Pinpoint the cell where the given text exists, returning its [X, Y] midpoint coordinate. 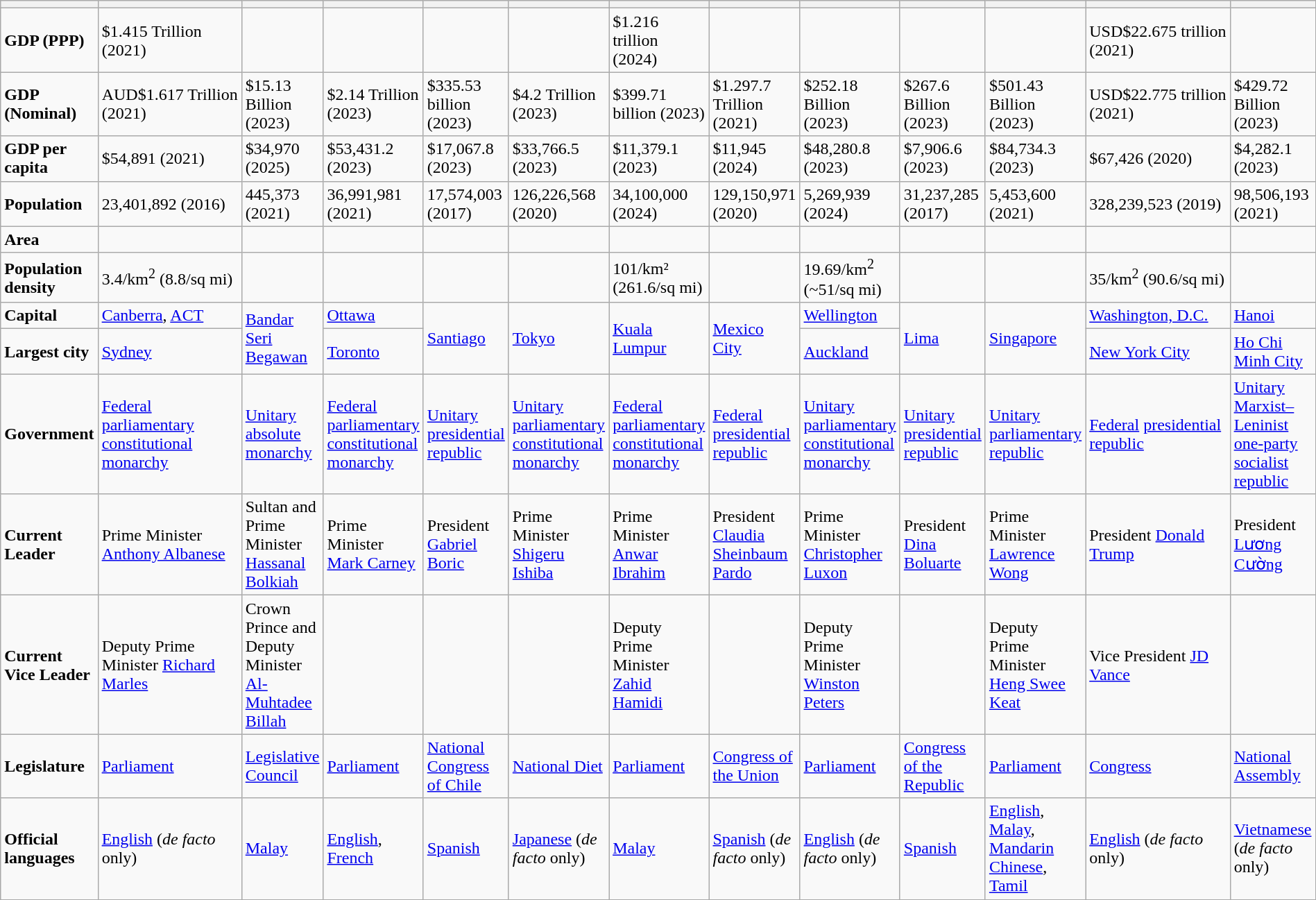
Legislature [49, 766]
Deputy Prime MinisterZahid Hamidi [659, 665]
Lima [942, 339]
Prime Minister Shigeru Ishiba [558, 545]
Largest city [49, 351]
Washington, D.C. [1158, 316]
$11,379.1(2023) [659, 158]
129,150,971 (2020) [755, 204]
National Diet [558, 766]
$4,282.1 (2023) [1272, 158]
$84,734.3 (2023) [1035, 158]
Auckland [850, 351]
5,453,600 (2021) [1035, 204]
President Lương Cường [1272, 545]
New York City [1158, 351]
98,506,193 (2021) [1272, 204]
445,373 (2021) [282, 204]
Crown Prince and Deputy Minister Al-Muhtadee Billah [282, 665]
$1.216 trillion(2024) [659, 40]
Tokyo [558, 339]
Congress of the Union [755, 766]
Capital [49, 316]
101/km² (261.6/sq mi) [659, 278]
Singapore [1035, 339]
Ottawa [373, 316]
Mexico City [755, 339]
Toronto [373, 351]
Spanish (de facto only) [755, 849]
$67,426 (2020) [1158, 158]
Prime Minister Anthony Albanese [169, 545]
$399.71 billion (2023) [659, 104]
Unitary Marxist–Leninist one-party socialist republic [1272, 434]
$1.415 Trillion (2021) [169, 40]
$53,431.2 (2023) [373, 158]
USD$22.675 trillion (2021) [1158, 40]
Deputy Prime Minister Heng Swee Keat [1035, 665]
$501.43 Billion (2023) [1035, 104]
President Dina Boluarte [942, 545]
$11,945(2024) [755, 158]
Prime Minister Anwar Ibrahim [659, 545]
Santiago [466, 339]
$34,970 (2025) [282, 158]
Sultan and Prime Minister Hassanal Bolkiah [282, 545]
Prime Minister Christopher Luxon [850, 545]
$48,280.8 (2023) [850, 158]
President Donald Trump [1158, 545]
Area [49, 239]
Bandar Seri Begawan [282, 339]
$335.53 billion (2023) [466, 104]
National Assembly [1272, 766]
GDP (Nominal) [49, 104]
English, Malay, Mandarin Chinese, Tamil [1035, 849]
$252.18 Billion (2023) [850, 104]
Current Vice Leader [49, 665]
Population density [49, 278]
$33,766.5 (2023) [558, 158]
Official languages [49, 849]
34,100,000 (2024) [659, 204]
Population [49, 204]
President Claudia Sheinbaum Pardo [755, 545]
Ho Chi Minh City [1272, 351]
$429.72 Billion (2023) [1272, 104]
3.4/km2 (8.8/sq mi) [169, 278]
36,991,981 (2021) [373, 204]
Congress [1158, 766]
35/km2 (90.6/sq mi) [1158, 278]
Vice President JD Vance [1158, 665]
Government [49, 434]
23,401,892 (2016) [169, 204]
17,574,003 (2017) [466, 204]
AUD$1.617 Trillion (2021) [169, 104]
Deputy Prime Minister Richard Marles [169, 665]
$267.6 Billion (2023) [942, 104]
Vietnamese (de facto only) [1272, 849]
Unitary parliamentary republic [1035, 434]
$15.13 Billion (2023) [282, 104]
Hanoi [1272, 316]
Congress of the Republic [942, 766]
Prime Minister Lawrence Wong [1035, 545]
Prime Minister Mark Carney [373, 545]
Deputy Prime Minister Winston Peters [850, 665]
5,269,939 (2024) [850, 204]
Kuala Lumpur [659, 339]
English, French [373, 849]
Legislative Council [282, 766]
USD$22.775 trillion (2021) [1158, 104]
GDP (PPP) [49, 40]
$7,906.6 (2023) [942, 158]
Canberra, ACT [169, 316]
Sydney [169, 351]
31,237,285 (2017) [942, 204]
$17,067.8 (2023) [466, 158]
Unitary absolute monarchy [282, 434]
Wellington [850, 316]
328,239,523 (2019) [1158, 204]
National Congress of Chile [466, 766]
President Gabriel Boric [466, 545]
$4.2 Trillion (2023) [558, 104]
19.69/km2 (~51/sq mi) [850, 278]
$54,891 (2021) [169, 158]
126,226,568 (2020) [558, 204]
$2.14 Trillion (2023) [373, 104]
Japanese (de facto only) [558, 849]
Current Leader [49, 545]
GDP per capita [49, 158]
$1.297.7 Trillion (2021) [755, 104]
